Return the [X, Y] coordinate for the center point of the cell that contains the specified text.  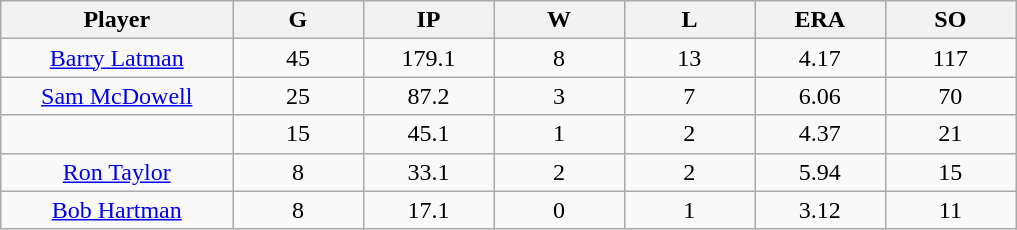
21 [950, 134]
6.06 [820, 96]
L [689, 20]
Barry Latman [117, 58]
SO [950, 20]
45 [298, 58]
Sam McDowell [117, 96]
7 [689, 96]
4.17 [820, 58]
ERA [820, 20]
87.2 [428, 96]
117 [950, 58]
3.12 [820, 210]
0 [559, 210]
179.1 [428, 58]
5.94 [820, 172]
25 [298, 96]
Bob Hartman [117, 210]
17.1 [428, 210]
Player [117, 20]
13 [689, 58]
IP [428, 20]
Ron Taylor [117, 172]
33.1 [428, 172]
11 [950, 210]
4.37 [820, 134]
W [559, 20]
70 [950, 96]
G [298, 20]
45.1 [428, 134]
3 [559, 96]
